Scan for the cell matching the given text and deliver its (x, y) coordinate at center. 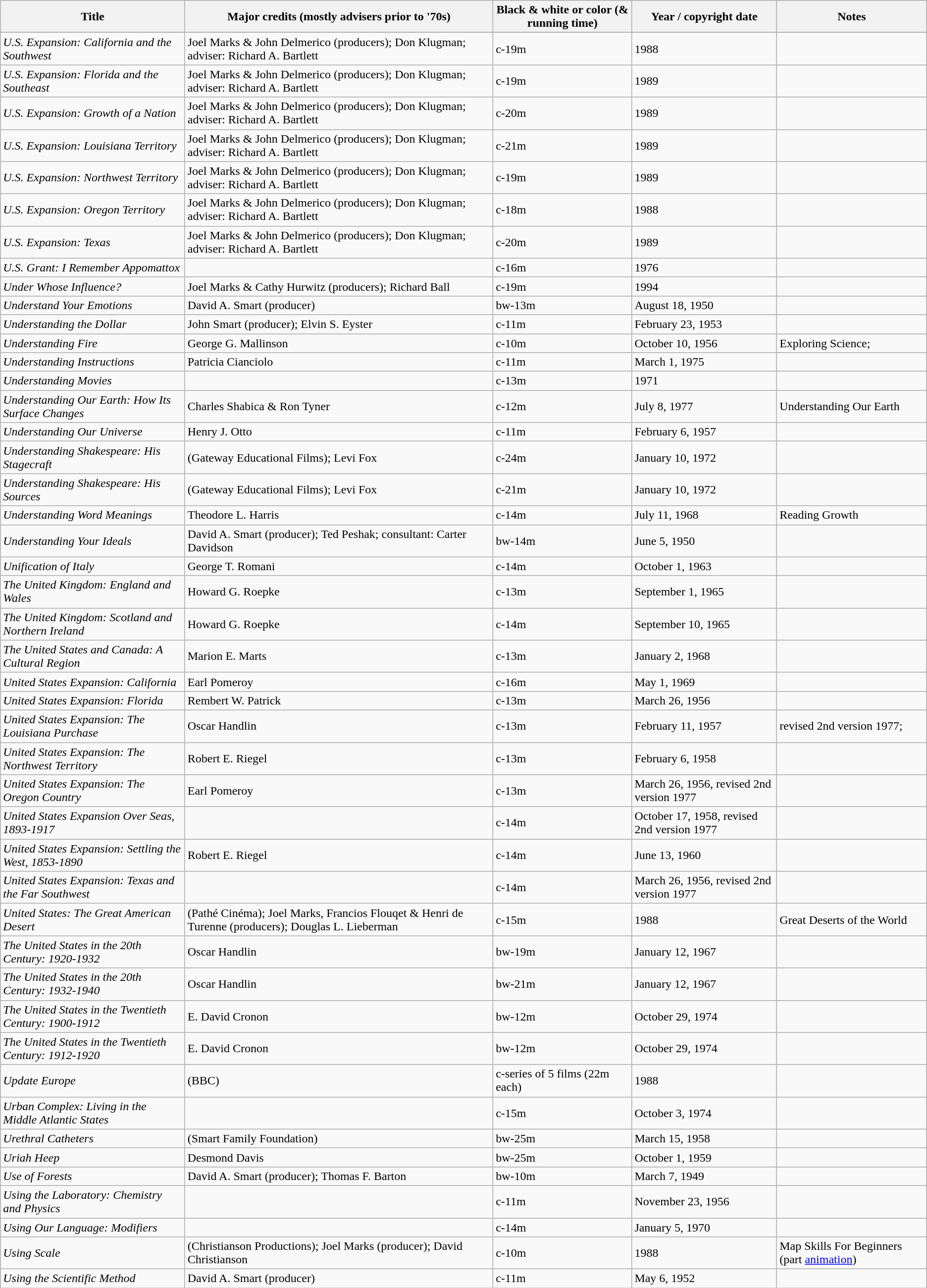
January 5, 1970 (704, 1227)
Understanding Shakespeare: His Stagecraft (93, 458)
January 2, 1968 (704, 656)
George G. Mallinson (339, 343)
United States Expansion Over Seas, 1893-1917 (93, 823)
July 11, 1968 (704, 515)
Great Deserts of the World (852, 919)
bw-14m (563, 541)
Understanding the Dollar (93, 324)
March 15, 1958 (704, 1138)
(BBC) (339, 1081)
Year / copyright date (704, 17)
Using the Scientific Method (93, 1279)
bw-21m (563, 984)
The United States and Canada: A Cultural Region (93, 656)
October 1, 1959 (704, 1157)
Understand Your Emotions (93, 305)
February 11, 1957 (704, 726)
Patricia Cianciolo (339, 362)
Understanding Shakespeare: His Sources (93, 489)
U.S. Expansion: California and the Southwest (93, 49)
Understanding Our Earth: How Its Surface Changes (93, 406)
U.S. Expansion: Growth of a Nation (93, 113)
Urethral Catheters (93, 1138)
September 10, 1965 (704, 624)
bw-19m (563, 952)
1976 (704, 268)
Understanding Our Earth (852, 406)
c-24m (563, 458)
Exploring Science; (852, 343)
The United States in the 20th Century: 1932-1940 (93, 984)
Using the Laboratory: Chemistry and Physics (93, 1202)
Update Europe (93, 1081)
March 1, 1975 (704, 362)
Theodore L. Harris (339, 515)
c-18m (563, 210)
David A. Smart (producer); Ted Peshak; consultant: Carter Davidson (339, 541)
May 6, 1952 (704, 1279)
Uriah Heep (93, 1157)
Understanding Fire (93, 343)
May 1, 1969 (704, 682)
Map Skills For Beginners (part animation) (852, 1253)
Reading Growth (852, 515)
August 18, 1950 (704, 305)
Unification of Italy (93, 566)
Charles Shabica & Ron Tyner (339, 406)
Understanding Word Meanings (93, 515)
Desmond Davis (339, 1157)
Black & white or color (& running time) (563, 17)
United States Expansion: Texas and the Far Southwest (93, 888)
June 13, 1960 (704, 855)
October 10, 1956 (704, 343)
Under Whose Influence? (93, 286)
(Smart Family Foundation) (339, 1138)
September 1, 1965 (704, 591)
David A. Smart (producer); Thomas F. Barton (339, 1176)
Understanding Your Ideals (93, 541)
U.S. Expansion: Louisiana Territory (93, 146)
Urban Complex: Living in the Middle Atlantic States (93, 1113)
U.S. Expansion: Oregon Territory (93, 210)
Henry J. Otto (339, 432)
November 23, 1956 (704, 1202)
The United Kingdom: Scotland and Northern Ireland (93, 624)
Major credits (mostly advisers prior to '70s) (339, 17)
June 5, 1950 (704, 541)
bw-13m (563, 305)
United States Expansion: Florida (93, 700)
John Smart (producer); Elvin S. Eyster (339, 324)
October 3, 1974 (704, 1113)
Notes (852, 17)
U.S. Expansion: Texas (93, 242)
Understanding Movies (93, 381)
Title (93, 17)
Understanding Our Universe (93, 432)
February 6, 1958 (704, 758)
U.S. Expansion: Florida and the Southeast (93, 81)
March 26, 1956 (704, 700)
United States Expansion: The Louisiana Purchase (93, 726)
March 7, 1949 (704, 1176)
c-12m (563, 406)
Rembert W. Patrick (339, 700)
1994 (704, 286)
revised 2nd version 1977; (852, 726)
United States Expansion: The Oregon Country (93, 791)
The United States in the 20th Century: 1920-1932 (93, 952)
February 23, 1953 (704, 324)
Using Our Language: Modifiers (93, 1227)
United States Expansion: California (93, 682)
The United States in the Twentieth Century: 1900-1912 (93, 1017)
(Christianson Productions); Joel Marks (producer); David Christianson (339, 1253)
bw-10m (563, 1176)
February 6, 1957 (704, 432)
United States Expansion: The Northwest Territory (93, 758)
July 8, 1977 (704, 406)
c-series of 5 films (22m each) (563, 1081)
United States Expansion: Settling the West, 1853-1890 (93, 855)
October 1, 1963 (704, 566)
Marion E. Marts (339, 656)
1971 (704, 381)
Understanding Instructions (93, 362)
George T. Romani (339, 566)
(Pathé Cinéma); Joel Marks, Francios Flouqet & Henri de Turenne (producers); Douglas L. Lieberman (339, 919)
U.S. Expansion: Northwest Territory (93, 177)
United States: The Great American Desert (93, 919)
The United Kingdom: England and Wales (93, 591)
October 17, 1958, revised 2nd version 1977 (704, 823)
The United States in the Twentieth Century: 1912-1920 (93, 1048)
U.S. Grant: I Remember Appomattox (93, 268)
Using Scale (93, 1253)
Joel Marks & Cathy Hurwitz (producers); Richard Ball (339, 286)
Use of Forests (93, 1176)
